For the text-containing cell, return its midpoint in (X, Y) coordinate format. 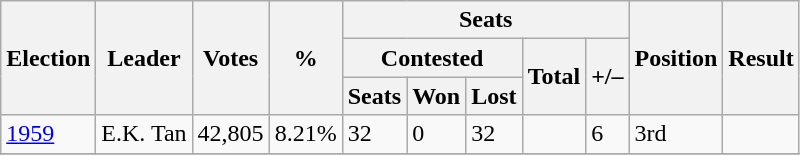
6 (608, 134)
Result (761, 58)
Election (48, 58)
+/– (608, 77)
0 (436, 134)
Contested (432, 58)
E.K. Tan (144, 134)
3rd (676, 134)
Leader (144, 58)
42,805 (230, 134)
1959 (48, 134)
Won (436, 96)
Total (554, 77)
Votes (230, 58)
Lost (494, 96)
Position (676, 58)
% (306, 58)
8.21% (306, 134)
